Search for the cell housing the specified text and yield its (x, y) center coordinate. 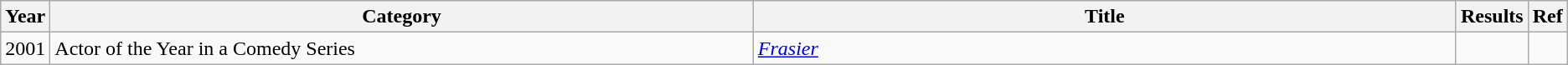
Title (1104, 17)
Actor of the Year in a Comedy Series (402, 48)
Category (402, 17)
2001 (25, 48)
Frasier (1104, 48)
Results (1492, 17)
Year (25, 17)
Ref (1548, 17)
